Identify which cell holds the provided text, then report its (x, y) central coordinate. 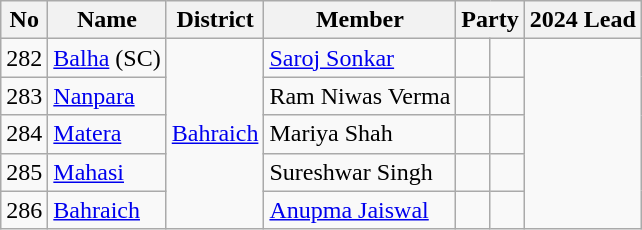
Party (490, 20)
Ram Niwas Verma (360, 96)
Saroj Sonkar (360, 58)
Anupma Jaiswal (360, 210)
Balha (SC) (107, 58)
Sureshwar Singh (360, 172)
Matera (107, 134)
284 (24, 134)
Mariya Shah (360, 134)
286 (24, 210)
District (215, 20)
Name (107, 20)
Nanpara (107, 96)
Member (360, 20)
Mahasi (107, 172)
2024 Lead (582, 20)
282 (24, 58)
No (24, 20)
285 (24, 172)
283 (24, 96)
